Return (X, Y) of the center of cell containing provided text 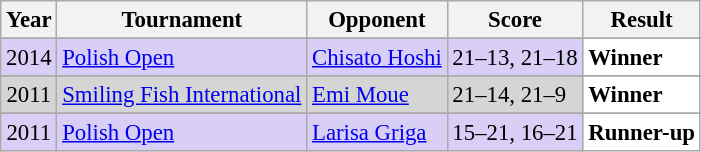
Emi Moue (377, 95)
Chisato Hoshi (377, 58)
Smiling Fish International (182, 95)
Year (29, 20)
21–13, 21–18 (515, 58)
Result (642, 20)
21–14, 21–9 (515, 95)
Larisa Griga (377, 133)
15–21, 16–21 (515, 133)
Score (515, 20)
Opponent (377, 20)
Runner-up (642, 133)
Tournament (182, 20)
2014 (29, 58)
